Provide the (X, Y) coordinate of the cell's center where the given text is located.  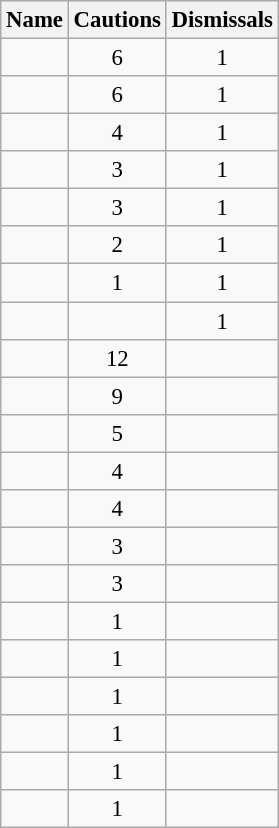
Dismissals (222, 20)
5 (117, 433)
2 (117, 245)
Cautions (117, 20)
9 (117, 396)
12 (117, 358)
Name (35, 20)
